From the cell containing the given text, extract its center point as (X, Y) coordinate. 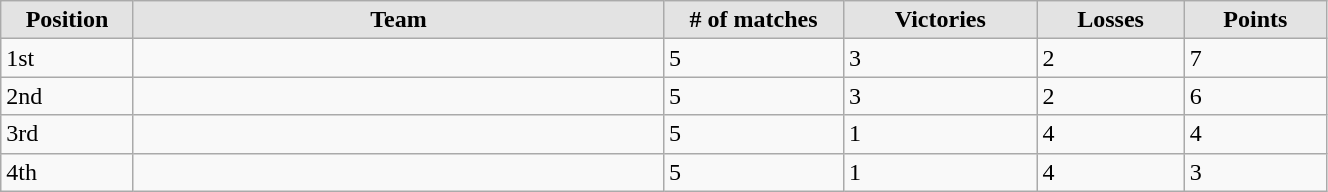
Victories (940, 20)
Team (398, 20)
7 (1255, 58)
Losses (1110, 20)
# of matches (754, 20)
4th (68, 172)
2nd (68, 96)
3rd (68, 134)
1st (68, 58)
Position (68, 20)
6 (1255, 96)
Points (1255, 20)
